Detect which cell encompasses the target text, then output its (X, Y) center coordinate. 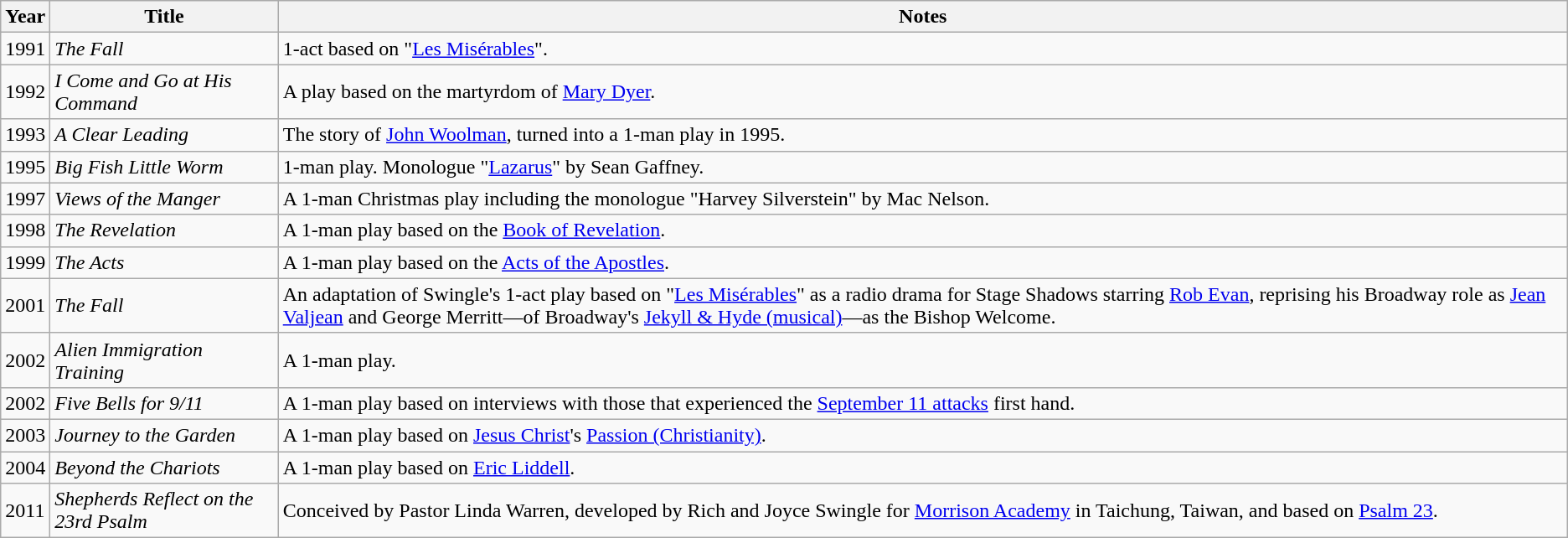
2004 (25, 467)
Five Bells for 9/11 (164, 403)
1-act based on "Les Misérables". (923, 49)
1-man play. Monologue "Lazarus" by Sean Gaffney. (923, 167)
1999 (25, 262)
A 1-man play based on the Book of Revelation. (923, 230)
I Come and Go at His Command (164, 92)
1991 (25, 49)
Views of the Manger (164, 199)
The story of John Woolman, turned into a 1-man play in 1995. (923, 135)
Year (25, 17)
2003 (25, 435)
2011 (25, 511)
The Acts (164, 262)
A 1-man play. (923, 360)
1998 (25, 230)
2001 (25, 305)
A 1-man play based on Jesus Christ's Passion (Christianity). (923, 435)
Conceived by Pastor Linda Warren, developed by Rich and Joyce Swingle for Morrison Academy in Taichung, Taiwan, and based on Psalm 23. (923, 511)
1992 (25, 92)
A 1-man Christmas play including the monologue "Harvey Silverstein" by Mac Nelson. (923, 199)
Alien Immigration Training (164, 360)
A 1-man play based on interviews with those that experienced the September 11 attacks first hand. (923, 403)
A Clear Leading (164, 135)
Big Fish Little Worm (164, 167)
Journey to the Garden (164, 435)
Beyond the Chariots (164, 467)
1993 (25, 135)
Title (164, 17)
1997 (25, 199)
1995 (25, 167)
A 1-man play based on Eric Liddell. (923, 467)
A play based on the martyrdom of Mary Dyer. (923, 92)
Shepherds Reflect on the 23rd Psalm (164, 511)
The Revelation (164, 230)
Notes (923, 17)
A 1-man play based on the Acts of the Apostles. (923, 262)
